Extract the [x, y] coordinate from the center of the cell holding the provided text.  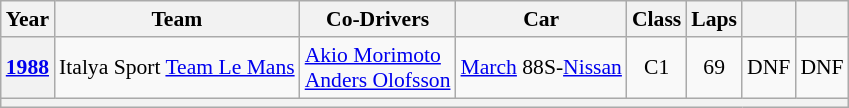
Year [28, 19]
69 [714, 68]
1988 [28, 68]
Car [542, 19]
Laps [714, 19]
March 88S-Nissan [542, 68]
Akio Morimoto Anders Olofsson [378, 68]
Team [177, 19]
C1 [656, 68]
Class [656, 19]
Italya Sport Team Le Mans [177, 68]
Co-Drivers [378, 19]
